Provide the [X, Y] coordinate of the cell's center where the given text is located.  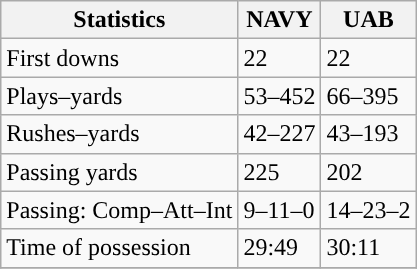
43–193 [368, 134]
66–395 [368, 96]
Passing yards [120, 172]
202 [368, 172]
9–11–0 [280, 210]
Passing: Comp–Att–Int [120, 210]
NAVY [280, 20]
UAB [368, 20]
Statistics [120, 20]
Rushes–yards [120, 134]
29:49 [280, 248]
14–23–2 [368, 210]
Time of possession [120, 248]
30:11 [368, 248]
Plays–yards [120, 96]
225 [280, 172]
First downs [120, 58]
53–452 [280, 96]
42–227 [280, 134]
